Extract the (x, y) coordinate from the center of the cell holding the provided text.  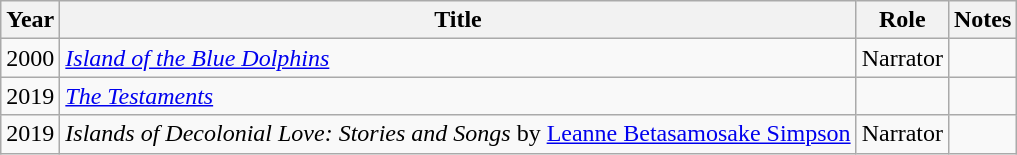
Islands of Decolonial Love: Stories and Songs by Leanne Betasamosake Simpson (458, 134)
Title (458, 20)
Notes (982, 20)
Year (30, 20)
Island of the Blue Dolphins (458, 58)
Role (902, 20)
2000 (30, 58)
The Testaments (458, 96)
